Scan for the cell matching the given text and deliver its [x, y] coordinate at center. 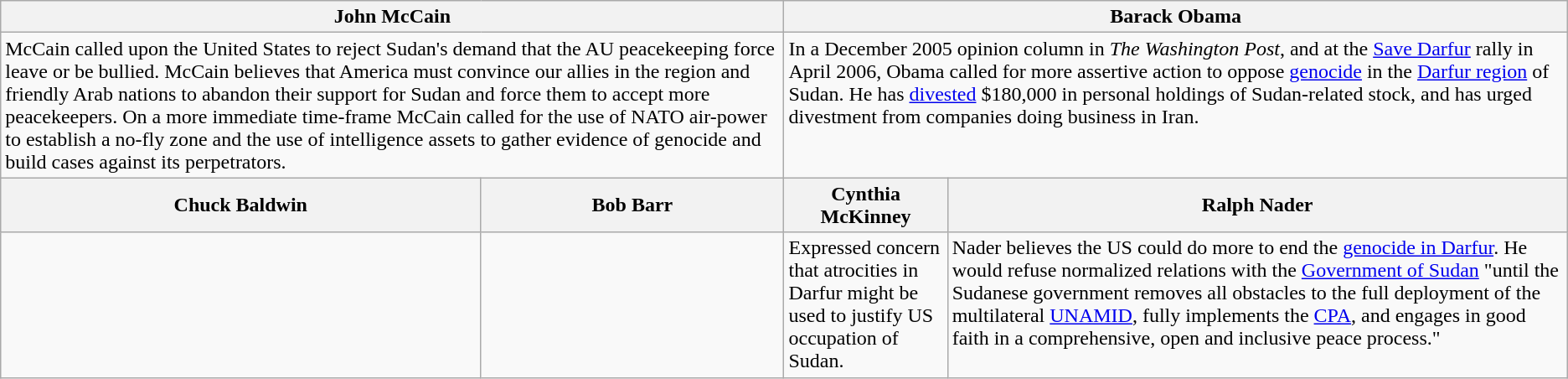
Barack Obama [1176, 17]
Expressed concern that atrocities in Darfur might be used to justify US occupation of Sudan. [866, 305]
Ralph Nader [1257, 205]
Bob Barr [632, 205]
Chuck Baldwin [241, 205]
John McCain [392, 17]
Cynthia McKinney [866, 205]
